Return [X, Y] of the center of cell containing provided text 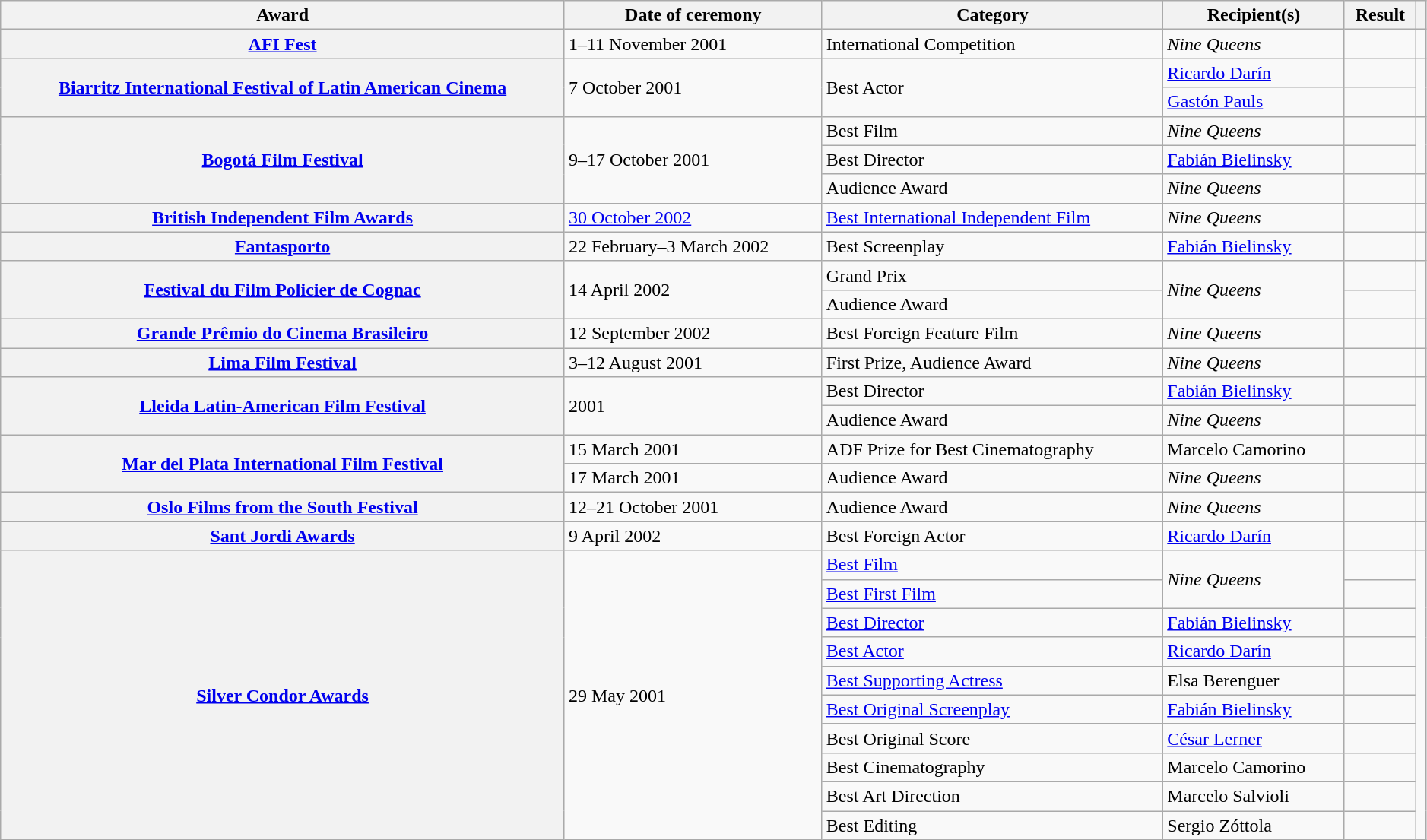
9 April 2002 [693, 536]
Award [283, 15]
Category [992, 15]
1–11 November 2001 [693, 44]
30 October 2002 [693, 217]
Best Foreign Feature Film [992, 333]
3–12 August 2001 [693, 363]
15 March 2001 [693, 449]
AFI Fest [283, 44]
Best Original Screenplay [992, 709]
César Lerner [1254, 738]
Marcelo Salvioli [1254, 796]
Best Screenplay [992, 246]
First Prize, Audience Award [992, 363]
29 May 2001 [693, 695]
Best Cinematography [992, 767]
Best Art Direction [992, 796]
Result [1380, 15]
Festival du Film Policier de Cognac [283, 290]
Fantasporto [283, 246]
2001 [693, 406]
17 March 2001 [693, 478]
Best Supporting Actress [992, 680]
Grand Prix [992, 275]
9–17 October 2001 [693, 160]
Sergio Zóttola [1254, 825]
12 September 2002 [693, 333]
Best Foreign Actor [992, 536]
14 April 2002 [693, 290]
Best Original Score [992, 738]
Best Editing [992, 825]
Oslo Films from the South Festival [283, 507]
Bogotá Film Festival [283, 160]
International Competition [992, 44]
Silver Condor Awards [283, 695]
Sant Jordi Awards [283, 536]
Gastón Pauls [1254, 102]
Grande Prêmio do Cinema Brasileiro [283, 333]
7 October 2001 [693, 87]
Lleida Latin-American Film Festival [283, 406]
Lima Film Festival [283, 363]
Date of ceremony [693, 15]
22 February–3 March 2002 [693, 246]
Biarritz International Festival of Latin American Cinema [283, 87]
ADF Prize for Best Cinematography [992, 449]
British Independent Film Awards [283, 217]
Best First Film [992, 594]
Recipient(s) [1254, 15]
12–21 October 2001 [693, 507]
Elsa Berenguer [1254, 680]
Best International Independent Film [992, 217]
Mar del Plata International Film Festival [283, 464]
